Detect which cell encompasses the target text, then output its [x, y] center coordinate. 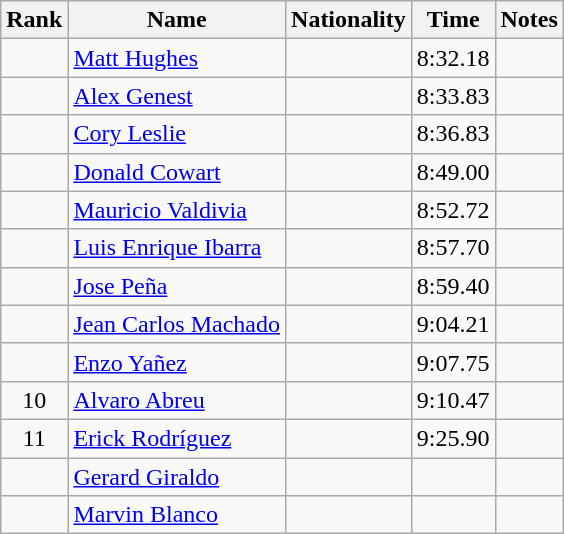
Cory Leslie [177, 134]
9:10.47 [453, 400]
10 [34, 400]
8:49.00 [453, 172]
8:52.72 [453, 210]
Alvaro Abreu [177, 400]
Marvin Blanco [177, 515]
8:33.83 [453, 96]
Notes [529, 20]
Donald Cowart [177, 172]
Mauricio Valdivia [177, 210]
Erick Rodríguez [177, 438]
Jean Carlos Machado [177, 324]
Jose Peña [177, 286]
9:25.90 [453, 438]
9:07.75 [453, 362]
8:57.70 [453, 248]
Luis Enrique Ibarra [177, 248]
8:32.18 [453, 58]
Rank [34, 20]
Gerard Giraldo [177, 477]
Time [453, 20]
Matt Hughes [177, 58]
Name [177, 20]
11 [34, 438]
8:59.40 [453, 286]
Enzo Yañez [177, 362]
9:04.21 [453, 324]
8:36.83 [453, 134]
Alex Genest [177, 96]
Nationality [349, 20]
